Return (x, y) of the center of cell containing provided text 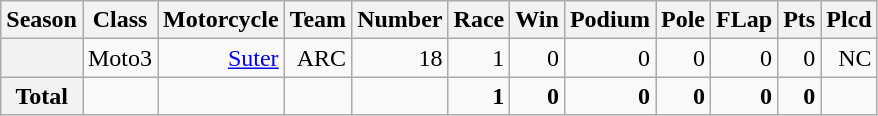
Number (400, 20)
Total (42, 96)
Moto3 (120, 58)
Pole (684, 20)
FLap (744, 20)
NC (849, 58)
Win (538, 20)
Season (42, 20)
ARC (318, 58)
Race (479, 20)
Team (318, 20)
Plcd (849, 20)
Class (120, 20)
18 (400, 58)
Suter (222, 58)
Pts (800, 20)
Motorcycle (222, 20)
Podium (610, 20)
